Locate the cell with the specified text and output its (X, Y) center coordinate. 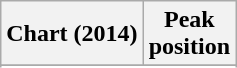
Chart (2014) (72, 34)
Peakposition (189, 34)
